Locate the cell with the specified text and output its (x, y) center coordinate. 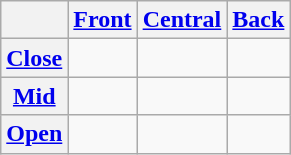
Central (182, 20)
Mid (34, 96)
Back (258, 20)
Close (34, 58)
Front (102, 20)
Open (34, 134)
